Identify which cell holds the provided text, then report its (X, Y) central coordinate. 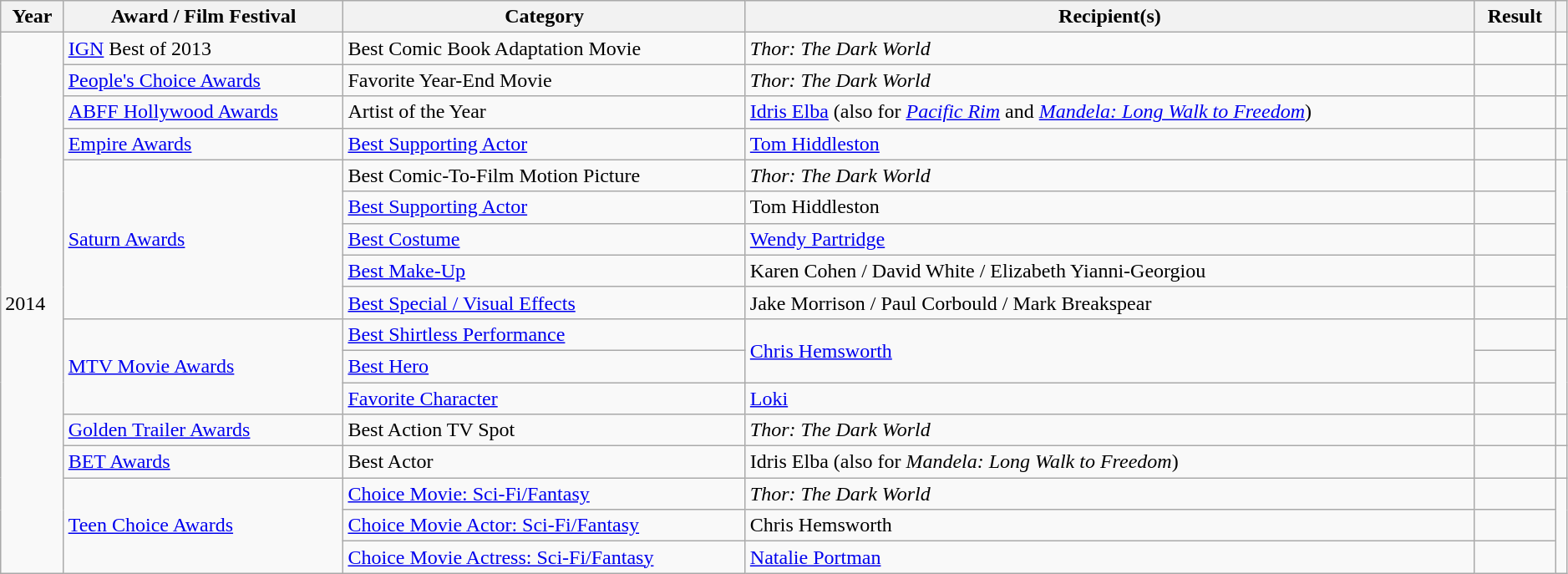
BET Awards (204, 462)
Favorite Character (545, 399)
Golden Trailer Awards (204, 430)
Choice Movie Actor: Sci-Fi/Fantasy (545, 526)
Natalie Portman (1109, 557)
Result (1515, 17)
Loki (1109, 399)
Idris Elba (also for Pacific Rim and Mandela: Long Walk to Freedom) (1109, 112)
Teen Choice Awards (204, 526)
Wendy Partridge (1109, 239)
Choice Movie: Sci-Fi/Fantasy (545, 494)
MTV Movie Awards (204, 366)
Best Action TV Spot (545, 430)
Year (32, 17)
Best Actor (545, 462)
Recipient(s) (1109, 17)
Award / Film Festival (204, 17)
Best Comic-To-Film Motion Picture (545, 175)
Best Special / Visual Effects (545, 302)
Idris Elba (also for Mandela: Long Walk to Freedom) (1109, 462)
Karen Cohen / David White / Elizabeth Yianni-Georgiou (1109, 271)
Best Comic Book Adaptation Movie (545, 48)
Artist of the Year (545, 112)
ABFF Hollywood Awards (204, 112)
Choice Movie Actress: Sci-Fi/Fantasy (545, 557)
Saturn Awards (204, 239)
Best Make-Up (545, 271)
Category (545, 17)
Favorite Year-End Movie (545, 80)
People's Choice Awards (204, 80)
Best Costume (545, 239)
Jake Morrison / Paul Corbould / Mark Breakspear (1109, 302)
2014 (32, 302)
Best Shirtless Performance (545, 334)
Empire Awards (204, 144)
Best Hero (545, 366)
IGN Best of 2013 (204, 48)
